From the cell containing the given text, extract its center point as [X, Y] coordinate. 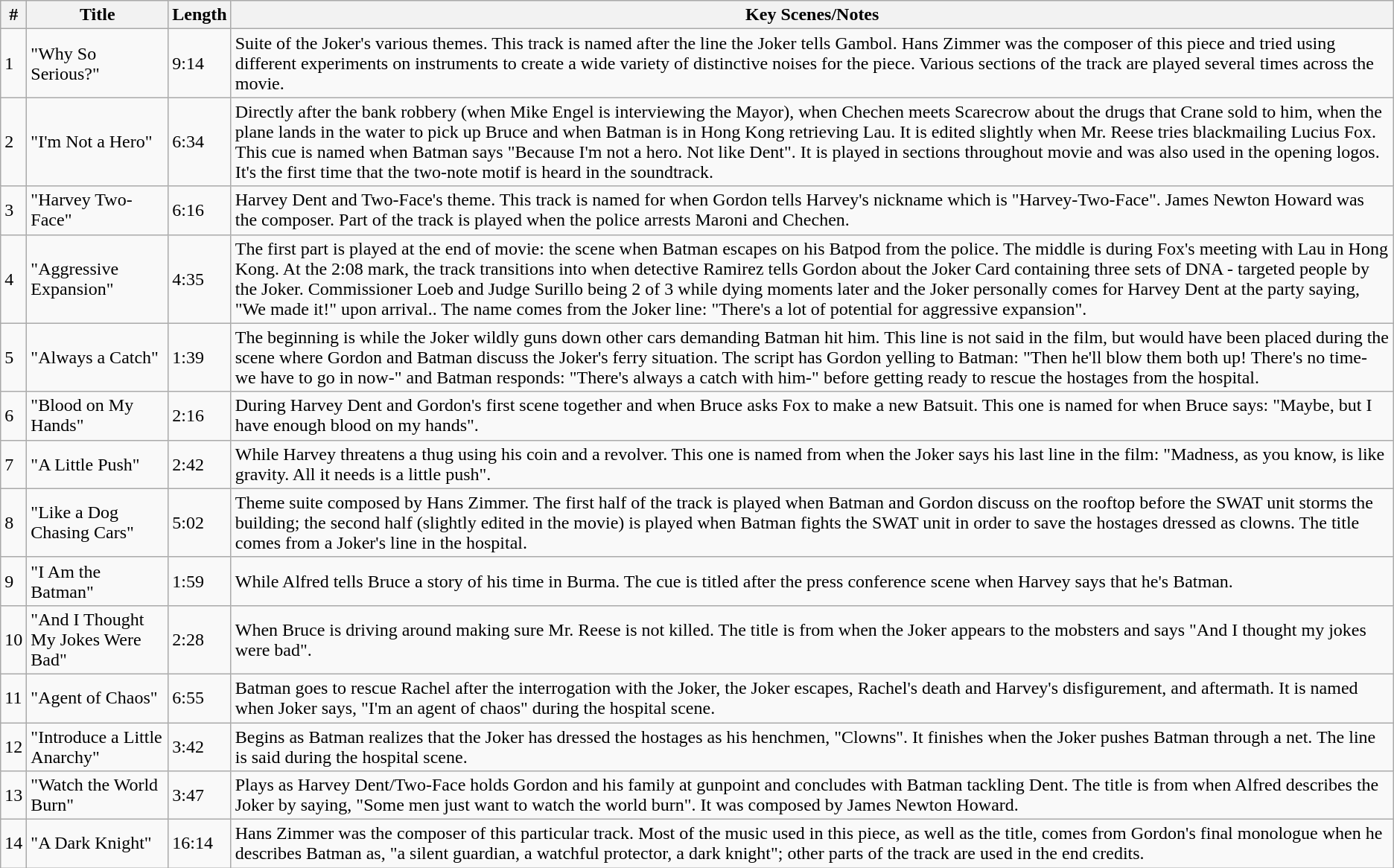
1:59 [200, 581]
16:14 [200, 844]
6 [13, 415]
Key Scenes/Notes [812, 15]
# [13, 15]
Title [98, 15]
"Aggressive Expansion" [98, 278]
2 [13, 141]
"Blood on My Hands" [98, 415]
"Like a Dog Chasing Cars" [98, 523]
6:16 [200, 210]
"A Dark Knight" [98, 844]
6:34 [200, 141]
"Why So Serious?" [98, 63]
4 [13, 278]
14 [13, 844]
8 [13, 523]
"Agent of Chaos" [98, 698]
2:42 [200, 465]
"I Am the Batman" [98, 581]
3 [13, 210]
While Alfred tells Bruce a story of his time in Burma. The cue is titled after the press conference scene when Harvey says that he's Batman. [812, 581]
1:39 [200, 357]
"I'm Not a Hero" [98, 141]
3:42 [200, 746]
6:55 [200, 698]
5 [13, 357]
1 [13, 63]
"Harvey Two-Face" [98, 210]
2:16 [200, 415]
11 [13, 698]
12 [13, 746]
9 [13, 581]
9:14 [200, 63]
13 [13, 795]
10 [13, 639]
2:28 [200, 639]
"Introduce a Little Anarchy" [98, 746]
"Always a Catch" [98, 357]
4:35 [200, 278]
3:47 [200, 795]
Length [200, 15]
"And I Thought My Jokes Were Bad" [98, 639]
7 [13, 465]
5:02 [200, 523]
"A Little Push" [98, 465]
"Watch the World Burn" [98, 795]
